Detect which cell encompasses the target text, then output its (x, y) center coordinate. 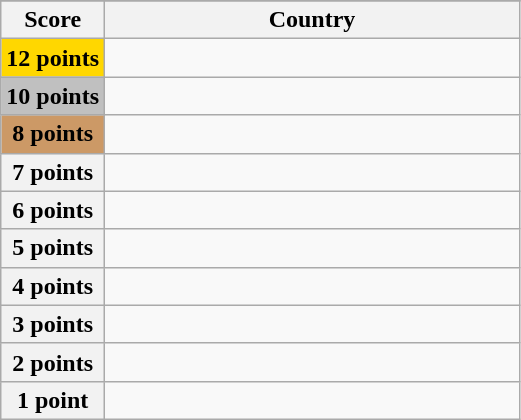
3 points (53, 324)
6 points (53, 210)
4 points (53, 286)
12 points (53, 58)
Country (312, 20)
8 points (53, 134)
Score (53, 20)
1 point (53, 400)
10 points (53, 96)
7 points (53, 172)
5 points (53, 248)
2 points (53, 362)
